Identify which cell holds the provided text, then report its (X, Y) central coordinate. 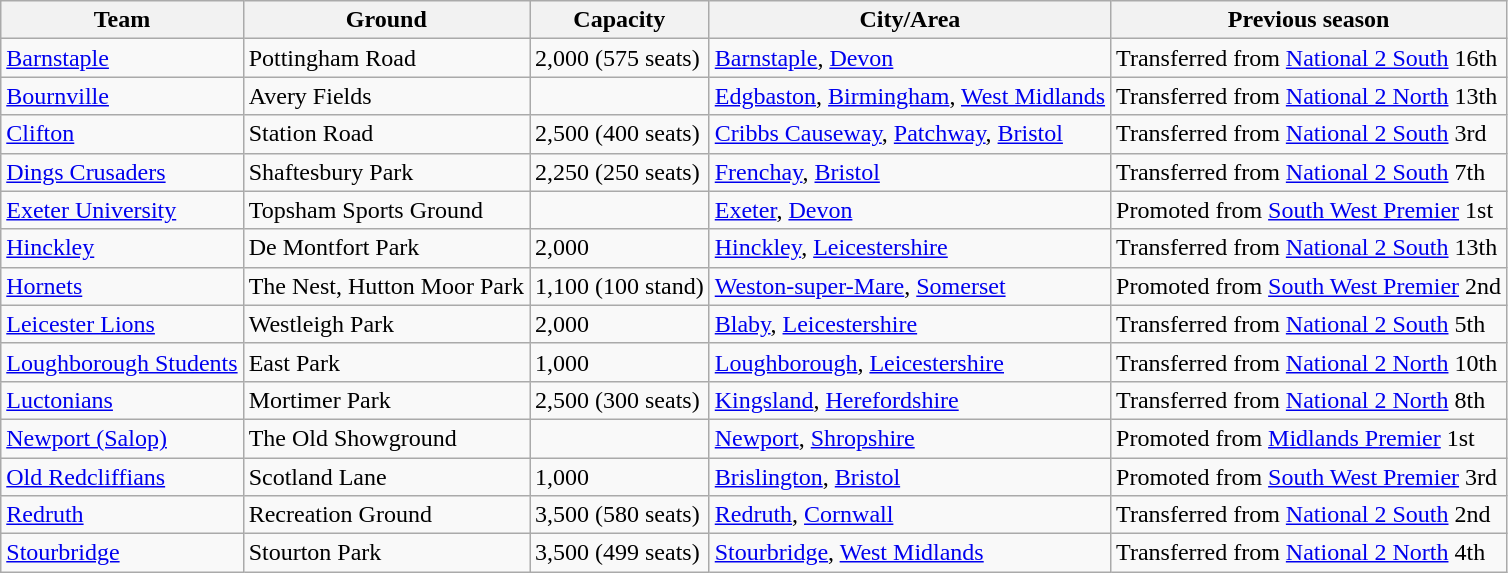
Luctonians (122, 400)
Transferred from National 2 South 13th (1309, 248)
Transferred from National 2 South 2nd (1309, 515)
Stourton Park (386, 553)
Recreation Ground (386, 515)
Hinckley (122, 248)
Avery Fields (386, 96)
Transferred from National 2 South 3rd (1309, 134)
The Nest, Hutton Moor Park (386, 286)
Blaby, Leicestershire (910, 324)
Kingsland, Herefordshire (910, 400)
Hornets (122, 286)
Previous season (1309, 20)
2,000 (575 seats) (620, 58)
Capacity (620, 20)
Promoted from South West Premier 1st (1309, 210)
Brislington, Bristol (910, 477)
3,500 (499 seats) (620, 553)
Transferred from National 2 South 16th (1309, 58)
2,500 (300 seats) (620, 400)
Topsham Sports Ground (386, 210)
Transferred from National 2 North 10th (1309, 362)
3,500 (580 seats) (620, 515)
Transferred from National 2 North 4th (1309, 553)
Redruth (122, 515)
Barnstaple, Devon (910, 58)
Shaftesbury Park (386, 172)
Hinckley, Leicestershire (910, 248)
Stourbridge, West Midlands (910, 553)
1,100 (100 stand) (620, 286)
Westleigh Park (386, 324)
Team (122, 20)
Promoted from South West Premier 3rd (1309, 477)
Loughborough Students (122, 362)
Scotland Lane (386, 477)
Exeter University (122, 210)
City/Area (910, 20)
Old Redcliffians (122, 477)
Newport (Salop) (122, 438)
Transferred from National 2 South 7th (1309, 172)
Leicester Lions (122, 324)
Station Road (386, 134)
Barnstaple (122, 58)
Bournville (122, 96)
Cribbs Causeway, Patchway, Bristol (910, 134)
Pottingham Road (386, 58)
Dings Crusaders (122, 172)
Transferred from National 2 South 5th (1309, 324)
De Montfort Park (386, 248)
Ground (386, 20)
2,500 (400 seats) (620, 134)
The Old Showground (386, 438)
Stourbridge (122, 553)
Redruth, Cornwall (910, 515)
East Park (386, 362)
Loughborough, Leicestershire (910, 362)
Frenchay, Bristol (910, 172)
Promoted from Midlands Premier 1st (1309, 438)
Newport, Shropshire (910, 438)
2,250 (250 seats) (620, 172)
Transferred from National 2 North 8th (1309, 400)
Transferred from National 2 North 13th (1309, 96)
Clifton (122, 134)
Promoted from South West Premier 2nd (1309, 286)
Exeter, Devon (910, 210)
Mortimer Park (386, 400)
Edgbaston, Birmingham, West Midlands (910, 96)
Weston-super-Mare, Somerset (910, 286)
